Provide the [x, y] coordinate of the cell's center where the given text is located.  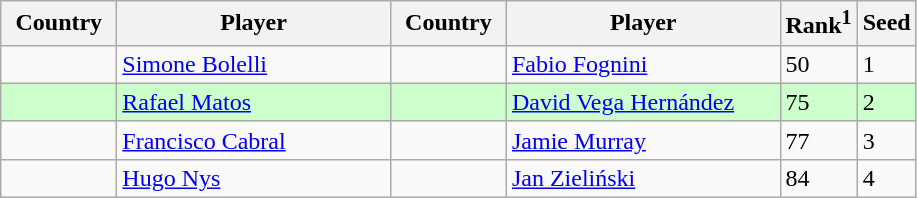
2 [886, 102]
Simone Bolelli [254, 64]
75 [818, 102]
Francisco Cabral [254, 140]
David Vega Hernández [643, 102]
1 [886, 64]
Seed [886, 24]
3 [886, 140]
Hugo Nys [254, 178]
84 [818, 178]
Jamie Murray [643, 140]
77 [818, 140]
50 [818, 64]
Jan Zieliński [643, 178]
4 [886, 178]
Rank1 [818, 24]
Rafael Matos [254, 102]
Fabio Fognini [643, 64]
